Return the [X, Y] coordinate for the center point of the cell that contains the specified text.  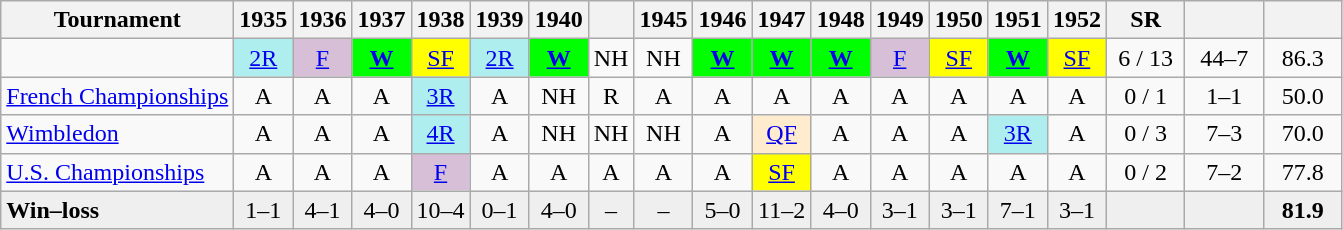
10–4 [440, 210]
5–0 [722, 210]
U.S. Championships [118, 172]
4–1 [322, 210]
1936 [322, 20]
81.9 [1304, 210]
1935 [264, 20]
1947 [782, 20]
1948 [840, 20]
77.8 [1304, 172]
1946 [722, 20]
Win–loss [118, 210]
Wimbledon [118, 134]
1951 [1018, 20]
French Championships [118, 96]
0 / 2 [1146, 172]
R [611, 96]
0–1 [500, 210]
1939 [500, 20]
7–3 [1224, 134]
70.0 [1304, 134]
1940 [558, 20]
QF [782, 134]
6 / 13 [1146, 58]
1945 [664, 20]
86.3 [1304, 58]
44–7 [1224, 58]
50.0 [1304, 96]
0 / 3 [1146, 134]
1950 [958, 20]
1937 [382, 20]
SR [1146, 20]
1938 [440, 20]
7–1 [1018, 210]
Tournament [118, 20]
0 / 1 [1146, 96]
7–2 [1224, 172]
4R [440, 134]
11–2 [782, 210]
1952 [1076, 20]
1949 [900, 20]
